Return the (x, y) coordinate for the center point of the cell that contains the specified text.  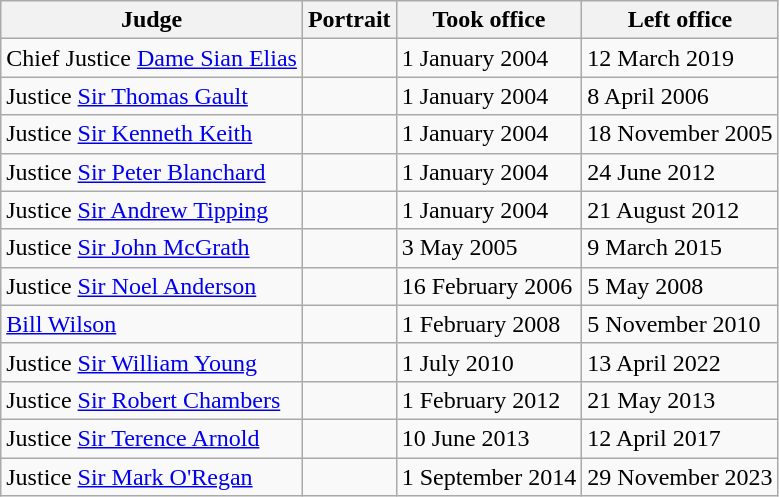
12 April 2017 (680, 438)
21 May 2013 (680, 400)
Bill Wilson (152, 324)
Justice Sir Terence Arnold (152, 438)
13 April 2022 (680, 362)
10 June 2013 (489, 438)
Chief Justice Dame Sian Elias (152, 58)
5 November 2010 (680, 324)
21 August 2012 (680, 210)
Justice Sir Peter Blanchard (152, 172)
Justice Sir Mark O'Regan (152, 477)
8 April 2006 (680, 96)
5 May 2008 (680, 286)
12 March 2019 (680, 58)
9 March 2015 (680, 248)
1 September 2014 (489, 477)
Justice Sir Kenneth Keith (152, 134)
16 February 2006 (489, 286)
Justice Sir Andrew Tipping (152, 210)
Justice Sir John McGrath (152, 248)
Left office (680, 20)
29 November 2023 (680, 477)
Justice Sir William Young (152, 362)
1 February 2008 (489, 324)
Took office (489, 20)
1 July 2010 (489, 362)
1 February 2012 (489, 400)
3 May 2005 (489, 248)
Justice Sir Noel Anderson (152, 286)
Judge (152, 20)
Justice Sir Robert Chambers (152, 400)
18 November 2005 (680, 134)
24 June 2012 (680, 172)
Portrait (349, 20)
Justice Sir Thomas Gault (152, 96)
